Detect which cell encompasses the target text, then output its [x, y] center coordinate. 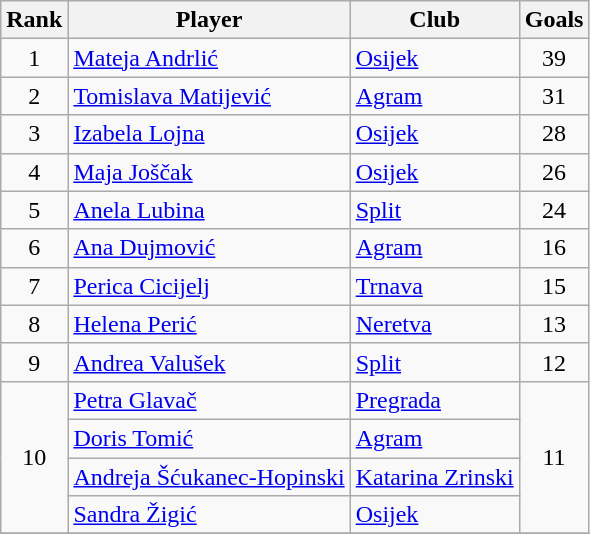
Perica Cicijelj [209, 286]
Doris Tomić [209, 438]
12 [554, 362]
Katarina Zrinski [434, 477]
7 [34, 286]
Andrea Valušek [209, 362]
10 [34, 457]
Maja Joščak [209, 172]
11 [554, 457]
Sandra Žigić [209, 515]
4 [34, 172]
Trnava [434, 286]
5 [34, 210]
Rank [34, 20]
31 [554, 96]
Ana Dujmović [209, 248]
Anela Lubina [209, 210]
26 [554, 172]
Petra Glavač [209, 400]
Mateja Andrlić [209, 58]
16 [554, 248]
28 [554, 134]
13 [554, 324]
Helena Perić [209, 324]
15 [554, 286]
24 [554, 210]
9 [34, 362]
39 [554, 58]
Pregrada [434, 400]
2 [34, 96]
6 [34, 248]
1 [34, 58]
Club [434, 20]
3 [34, 134]
Player [209, 20]
Goals [554, 20]
8 [34, 324]
Andreja Šćukanec-Hopinski [209, 477]
Tomislava Matijević [209, 96]
Neretva [434, 324]
Izabela Lojna [209, 134]
